Search for the cell housing the specified text and yield its [x, y] center coordinate. 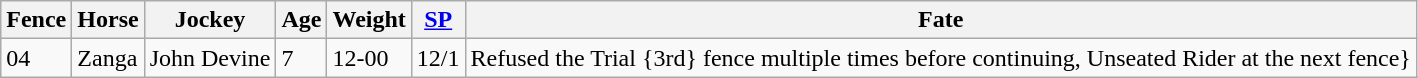
John Devine [210, 58]
12-00 [369, 58]
Refused the Trial {3rd} fence multiple times before continuing, Unseated Rider at the next fence} [940, 58]
Weight [369, 20]
04 [36, 58]
Zanga [108, 58]
Fate [940, 20]
Jockey [210, 20]
12/1 [438, 58]
Fence [36, 20]
Horse [108, 20]
7 [302, 58]
Age [302, 20]
SP [438, 20]
